From the cell containing the given text, extract its center point as (x, y) coordinate. 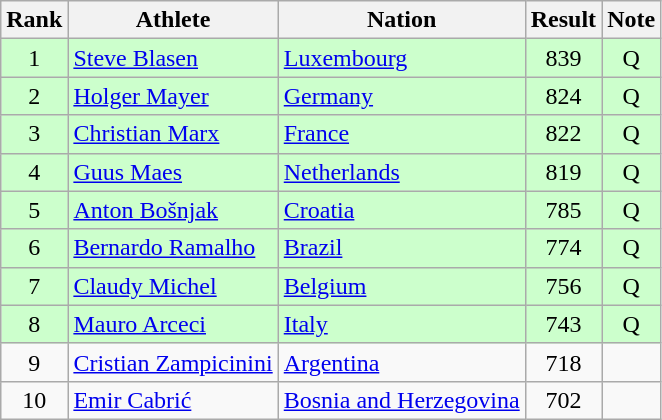
756 (563, 286)
702 (563, 400)
Bernardo Ramalho (173, 248)
Nation (402, 20)
Brazil (402, 248)
Mauro Arceci (173, 324)
Christian Marx (173, 134)
10 (34, 400)
Holger Mayer (173, 96)
9 (34, 362)
Claudy Michel (173, 286)
Bosnia and Herzegovina (402, 400)
774 (563, 248)
Germany (402, 96)
Athlete (173, 20)
819 (563, 172)
Italy (402, 324)
Netherlands (402, 172)
2 (34, 96)
Rank (34, 20)
743 (563, 324)
6 (34, 248)
Croatia (402, 210)
Argentina (402, 362)
Luxembourg (402, 58)
824 (563, 96)
Anton Bošnjak (173, 210)
3 (34, 134)
822 (563, 134)
Cristian Zampicinini (173, 362)
7 (34, 286)
8 (34, 324)
Emir Cabrić (173, 400)
Guus Maes (173, 172)
4 (34, 172)
Steve Blasen (173, 58)
839 (563, 58)
1 (34, 58)
718 (563, 362)
785 (563, 210)
Result (563, 20)
Note (632, 20)
France (402, 134)
Belgium (402, 286)
5 (34, 210)
